Determine the (x, y) coordinate at the center of the cell enclosing the given text.  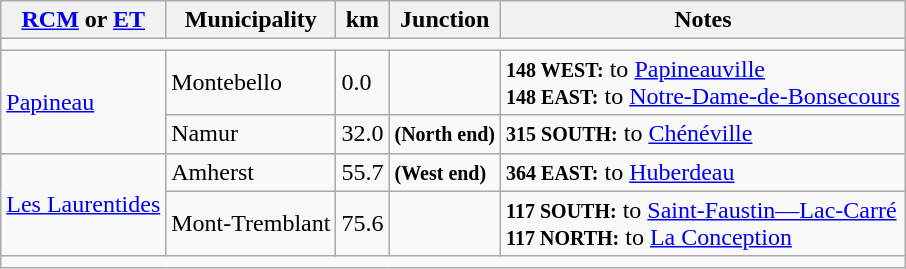
Notes (704, 20)
(West end) (445, 172)
364 EAST: to Huberdeau (704, 172)
Amherst (251, 172)
55.7 (362, 172)
0.0 (362, 82)
Junction (445, 20)
117 SOUTH: to Saint-Faustin—Lac-Carré 117 NORTH: to La Conception (704, 224)
Les Laurentides (84, 204)
Namur (251, 134)
Municipality (251, 20)
(North end) (445, 134)
32.0 (362, 134)
Papineau (84, 102)
148 WEST: to Papineauville 148 EAST: to Notre-Dame-de-Bonsecours (704, 82)
Montebello (251, 82)
315 SOUTH: to Chénéville (704, 134)
km (362, 20)
75.6 (362, 224)
RCM or ET (84, 20)
Mont-Tremblant (251, 224)
